Provide the (x, y) coordinate of the cell's center where the given text is located.  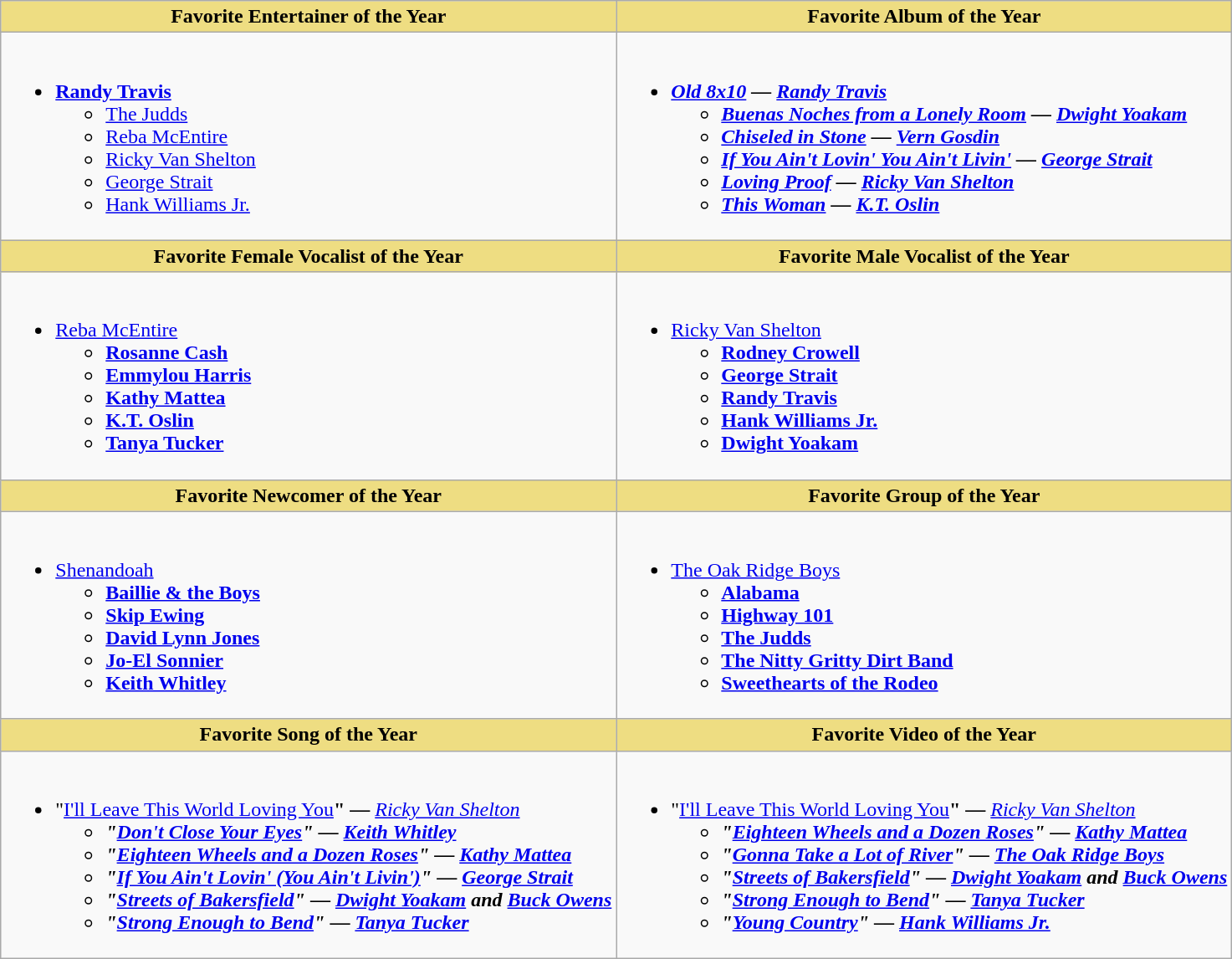
ShenandoahBaillie & the BoysSkip EwingDavid Lynn JonesJo-El SonnierKeith Whitley (309, 615)
Favorite Female Vocalist of the Year (309, 256)
Favorite Group of the Year (924, 495)
Favorite Newcomer of the Year (309, 495)
Favorite Video of the Year (924, 735)
Favorite Song of the Year (309, 735)
Favorite Album of the Year (924, 17)
Favorite Entertainer of the Year (309, 17)
The Oak Ridge BoysAlabamaHighway 101The JuddsThe Nitty Gritty Dirt BandSweethearts of the Rodeo (924, 615)
Ricky Van SheltonRodney CrowellGeorge StraitRandy TravisHank Williams Jr.Dwight Yoakam (924, 376)
Reba McEntireRosanne CashEmmylou HarrisKathy MatteaK.T. OslinTanya Tucker (309, 376)
Favorite Male Vocalist of the Year (924, 256)
Randy TravisThe JuddsReba McEntireRicky Van SheltonGeorge StraitHank Williams Jr. (309, 136)
